Search for the cell housing the specified text and yield its (X, Y) center coordinate. 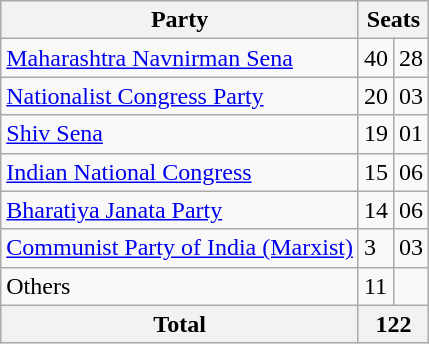
20 (376, 96)
Shiv Sena (180, 134)
01 (412, 134)
3 (376, 248)
Maharashtra Navnirman Sena (180, 58)
122 (393, 324)
15 (376, 172)
14 (376, 210)
Communist Party of India (Marxist) (180, 248)
28 (412, 58)
Bharatiya Janata Party (180, 210)
Others (180, 286)
Indian National Congress (180, 172)
Nationalist Congress Party (180, 96)
11 (376, 286)
19 (376, 134)
40 (376, 58)
Total (180, 324)
Seats (393, 20)
Party (180, 20)
